Determine the [x, y] coordinate at the center of the cell enclosing the given text.  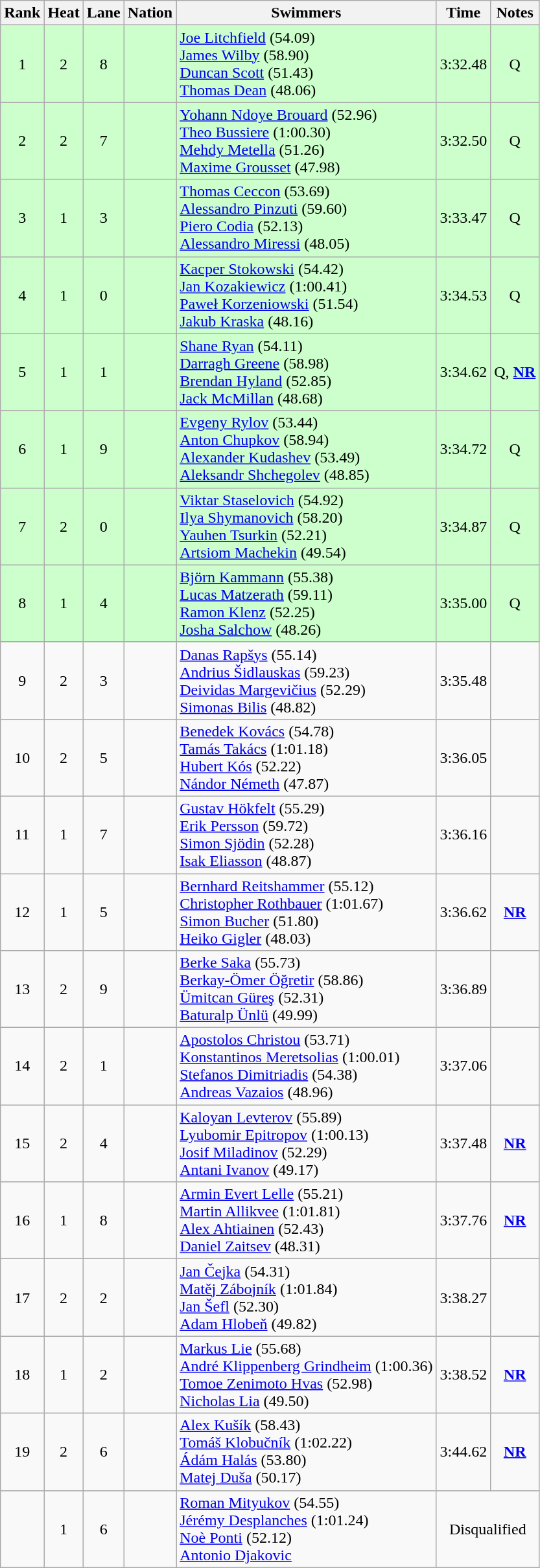
13 [22, 990]
10 [22, 758]
12 [22, 912]
Armin Evert Lelle (55.21)Martin Allikvee (1:01.81)Alex Ahtiainen (52.43)Daniel Zaitsev (48.31) [306, 1220]
Apostolos Christou (53.71)Konstantinos Meretsolias (1:00.01)Stefanos Dimitriadis (54.38)Andreas Vazaios (48.96) [306, 1066]
15 [22, 1144]
3:44.62 [464, 1452]
Markus Lie (55.68)André Klippenberg Grindheim (1:00.36)Tomoe Zenimoto Hvas (52.98)Nicholas Lia (49.50) [306, 1374]
3:36.16 [464, 834]
3:34.87 [464, 526]
3:34.53 [464, 295]
Time [464, 13]
3:37.76 [464, 1220]
17 [22, 1298]
19 [22, 1452]
3:32.48 [464, 63]
3:32.50 [464, 141]
Berke Saka (55.73)Berkay-Ömer Öğretir (58.86)Ümitcan Güreş (52.31)Baturalp Ünlü (49.99) [306, 990]
Kacper Stokowski (54.42)Jan Kozakiewicz (1:00.41)Paweł Korzeniowski (51.54)Jakub Kraska (48.16) [306, 295]
Gustav Hökfelt (55.29)Erik Persson (59.72)Simon Sjödin (52.28)Isak Eliasson (48.87) [306, 834]
Bernhard Reitshammer (55.12)Christopher Rothbauer (1:01.67)Simon Bucher (51.80)Heiko Gigler (48.03) [306, 912]
Viktar Staselovich (54.92)Ilya Shymanovich (58.20)Yauhen Tsurkin (52.21)Artsiom Machekin (49.54) [306, 526]
3:35.00 [464, 604]
3:33.47 [464, 218]
Roman Mityukov (54.55)Jérémy Desplanches (1:01.24)Noè Ponti (52.12)Antonio Djakovic [306, 1528]
Nation [150, 13]
Benedek Kovács (54.78)Tamás Takács (1:01.18)Hubert Kós (52.22)Nándor Németh (47.87) [306, 758]
Heat [64, 13]
Shane Ryan (54.11)Darragh Greene (58.98)Brendan Hyland (52.85)Jack McMillan (48.68) [306, 372]
Kaloyan Levterov (55.89)Lyubomir Epitropov (1:00.13)Josif Miladinov (52.29)Antani Ivanov (49.17) [306, 1144]
Rank [22, 13]
14 [22, 1066]
18 [22, 1374]
Danas Rapšys (55.14)Andrius Šidlauskas (59.23)Deividas Margevičius (52.29)Simonas Bilis (48.82) [306, 680]
Evgeny Rylov (53.44)Anton Chupkov (58.94)Alexander Kudashev (53.49)Aleksandr Shchegolev (48.85) [306, 449]
3:36.89 [464, 990]
3:37.06 [464, 1066]
Notes [515, 13]
3:38.27 [464, 1298]
Alex Kušík (58.43)Tomáš Klobučník (1:02.22)Ádám Halás (53.80)Matej Duša (50.17) [306, 1452]
Lane [104, 13]
Disqualified [487, 1528]
Swimmers [306, 13]
11 [22, 834]
Björn Kammann (55.38)Lucas Matzerath (59.11)Ramon Klenz (52.25)Josha Salchow (48.26) [306, 604]
3:35.48 [464, 680]
Joe Litchfield (54.09)James Wilby (58.90)Duncan Scott (51.43)Thomas Dean (48.06) [306, 63]
Thomas Ceccon (53.69)Alessandro Pinzuti (59.60)Piero Codia (52.13)Alessandro Miressi (48.05) [306, 218]
3:36.05 [464, 758]
Yohann Ndoye Brouard (52.96)Theo Bussiere (1:00.30)Mehdy Metella (51.26)Maxime Grousset (47.98) [306, 141]
3:37.48 [464, 1144]
3:38.52 [464, 1374]
16 [22, 1220]
3:36.62 [464, 912]
Q, NR [515, 372]
3:34.62 [464, 372]
Jan Čejka (54.31)Matěj Zábojník (1:01.84)Jan Šefl (52.30)Adam Hlobeň (49.82) [306, 1298]
3:34.72 [464, 449]
